Return [x, y] of the center of cell containing provided text 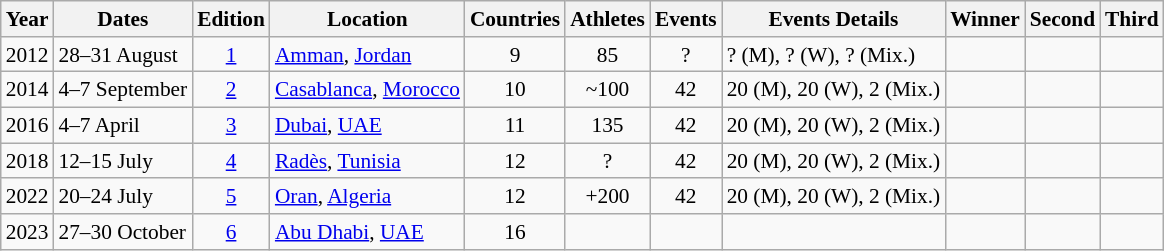
10 [515, 90]
Countries [515, 19]
? (M), ? (W), ? (Mix.) [834, 55]
2016 [28, 126]
27–30 October [122, 232]
5 [231, 197]
Year [28, 19]
~100 [608, 90]
2018 [28, 161]
Winner [985, 19]
Amman, Jordan [368, 55]
6 [231, 232]
Third [1132, 19]
2023 [28, 232]
Casablanca, Morocco [368, 90]
9 [515, 55]
4–7 September [122, 90]
11 [515, 126]
28–31 August [122, 55]
2022 [28, 197]
Dubai, UAE [368, 126]
2014 [28, 90]
85 [608, 55]
Radès, Tunisia [368, 161]
Oran, Algeria [368, 197]
135 [608, 126]
2012 [28, 55]
Second [1062, 19]
+200 [608, 197]
12–15 July [122, 161]
3 [231, 126]
2 [231, 90]
1 [231, 55]
16 [515, 232]
4 [231, 161]
Location [368, 19]
20–24 July [122, 197]
Events [686, 19]
Dates [122, 19]
Events Details [834, 19]
Abu Dhabi, UAE [368, 232]
Edition [231, 19]
4–7 April [122, 126]
Athletes [608, 19]
